Provide the [X, Y] coordinate of the cell's center where the given text is located.  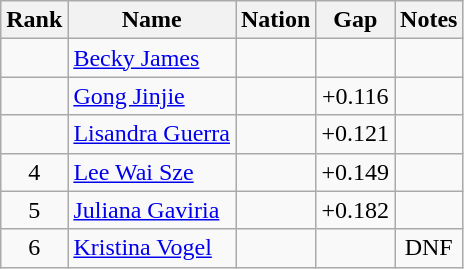
6 [34, 248]
Nation [276, 20]
+0.149 [356, 172]
4 [34, 172]
Lee Wai Sze [152, 172]
Juliana Gaviria [152, 210]
Rank [34, 20]
Name [152, 20]
+0.182 [356, 210]
Becky James [152, 58]
Lisandra Guerra [152, 134]
DNF [429, 248]
Gong Jinjie [152, 96]
+0.121 [356, 134]
+0.116 [356, 96]
5 [34, 210]
Gap [356, 20]
Kristina Vogel [152, 248]
Notes [429, 20]
